Extract the [X, Y] coordinate from the center of the cell holding the provided text.  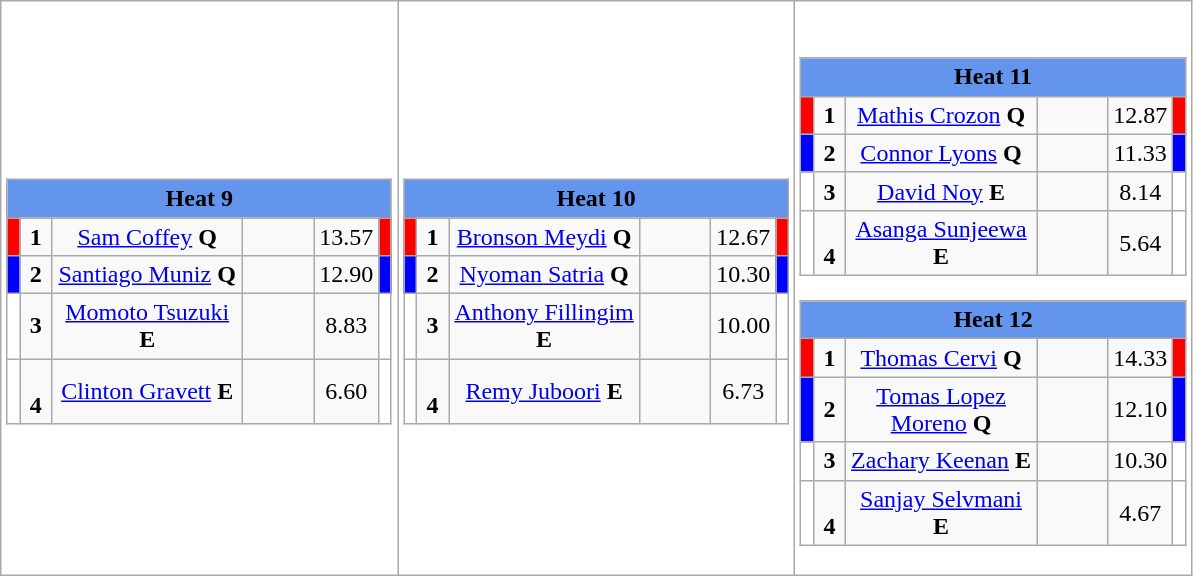
6.73 [744, 392]
Mathis Crozon Q [942, 115]
Heat 11 [993, 77]
Momoto Tsuzuki E [148, 326]
Asanga Sunjeewa E [942, 242]
Clinton Gravett E [148, 392]
Tomas Lopez Moreno Q [942, 410]
4.67 [1140, 512]
Heat 9 1 Sam Coffey Q 13.57 2 Santiago Muniz Q 12.90 3 Momoto Tsuzuki E 8.83 4 Clinton Gravett E 6.60 [200, 288]
14.33 [1140, 358]
Sam Coffey Q [148, 237]
Remy Juboori E [544, 392]
Zachary Keenan E [942, 461]
12.67 [744, 237]
5.64 [1140, 242]
8.14 [1140, 191]
Anthony Fillingim E [544, 326]
12.10 [1140, 410]
6.60 [346, 392]
Sanjay Selvmani E [942, 512]
Connor Lyons Q [942, 153]
8.83 [346, 326]
12.90 [346, 275]
13.57 [346, 237]
10.00 [744, 326]
Heat 10 [596, 198]
12.87 [1140, 115]
Heat 10 1 Bronson Meydi Q 12.67 2 Nyoman Satria Q 10.30 3 Anthony Fillingim E 10.00 4 Remy Juboori E 6.73 [596, 288]
11.33 [1140, 153]
Heat 9 [199, 198]
Heat 12 [993, 320]
Bronson Meydi Q [544, 237]
Nyoman Satria Q [544, 275]
Thomas Cervi Q [942, 358]
David Noy E [942, 191]
Santiago Muniz Q [148, 275]
